For the text-containing cell, return its midpoint in [X, Y] coordinate format. 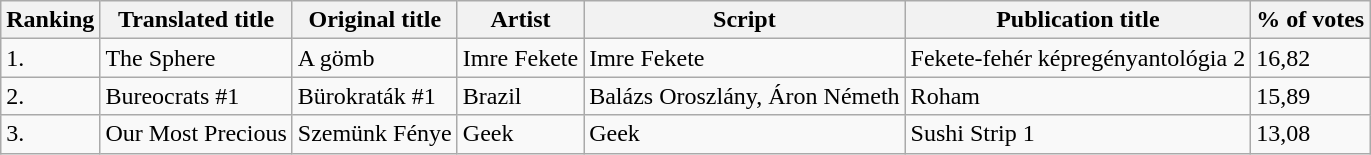
Original title [374, 20]
16,82 [1310, 58]
Bureocrats #1 [196, 96]
13,08 [1310, 134]
Publication title [1078, 20]
2. [50, 96]
The Sphere [196, 58]
Roham [1078, 96]
Fekete-fehér képregényantológia 2 [1078, 58]
Sushi Strip 1 [1078, 134]
Our Most Precious [196, 134]
Ranking [50, 20]
Translated title [196, 20]
Brazil [520, 96]
3. [50, 134]
Script [744, 20]
Szemünk Fénye [374, 134]
Bürokraták #1 [374, 96]
Artist [520, 20]
Balázs Oroszlány, Áron Németh [744, 96]
% of votes [1310, 20]
A gömb [374, 58]
1. [50, 58]
15,89 [1310, 96]
